Scan for the cell matching the given text and deliver its [X, Y] coordinate at center. 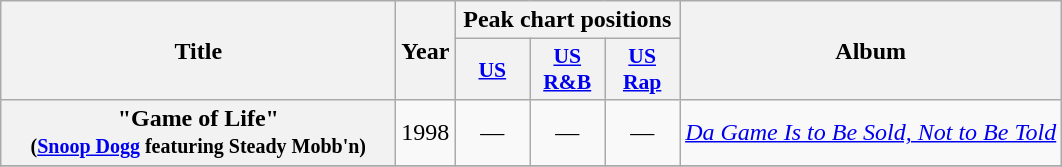
USRap [642, 70]
Da Game Is to Be Sold, Not to Be Told [871, 132]
"Game of Life"(Snoop Dogg featuring Steady Mobb'n) [198, 132]
Year [426, 50]
Peak chart positions [568, 20]
Title [198, 50]
USR&B [568, 70]
1998 [426, 132]
US [492, 70]
Album [871, 50]
